Identify which cell holds the provided text, then report its (x, y) central coordinate. 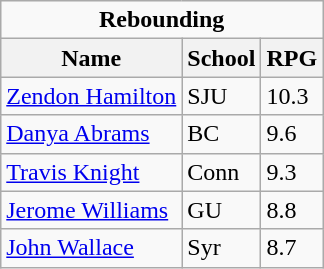
SJU (222, 96)
Syr (222, 248)
Jerome Williams (92, 210)
Conn (222, 172)
8.7 (292, 248)
Zendon Hamilton (92, 96)
8.8 (292, 210)
BC (222, 134)
Danya Abrams (92, 134)
10.3 (292, 96)
School (222, 58)
John Wallace (92, 248)
9.3 (292, 172)
GU (222, 210)
Rebounding (162, 20)
Travis Knight (92, 172)
Name (92, 58)
9.6 (292, 134)
RPG (292, 58)
